Capture the cell that displays the provided text and extract its [X, Y] central coordinate. 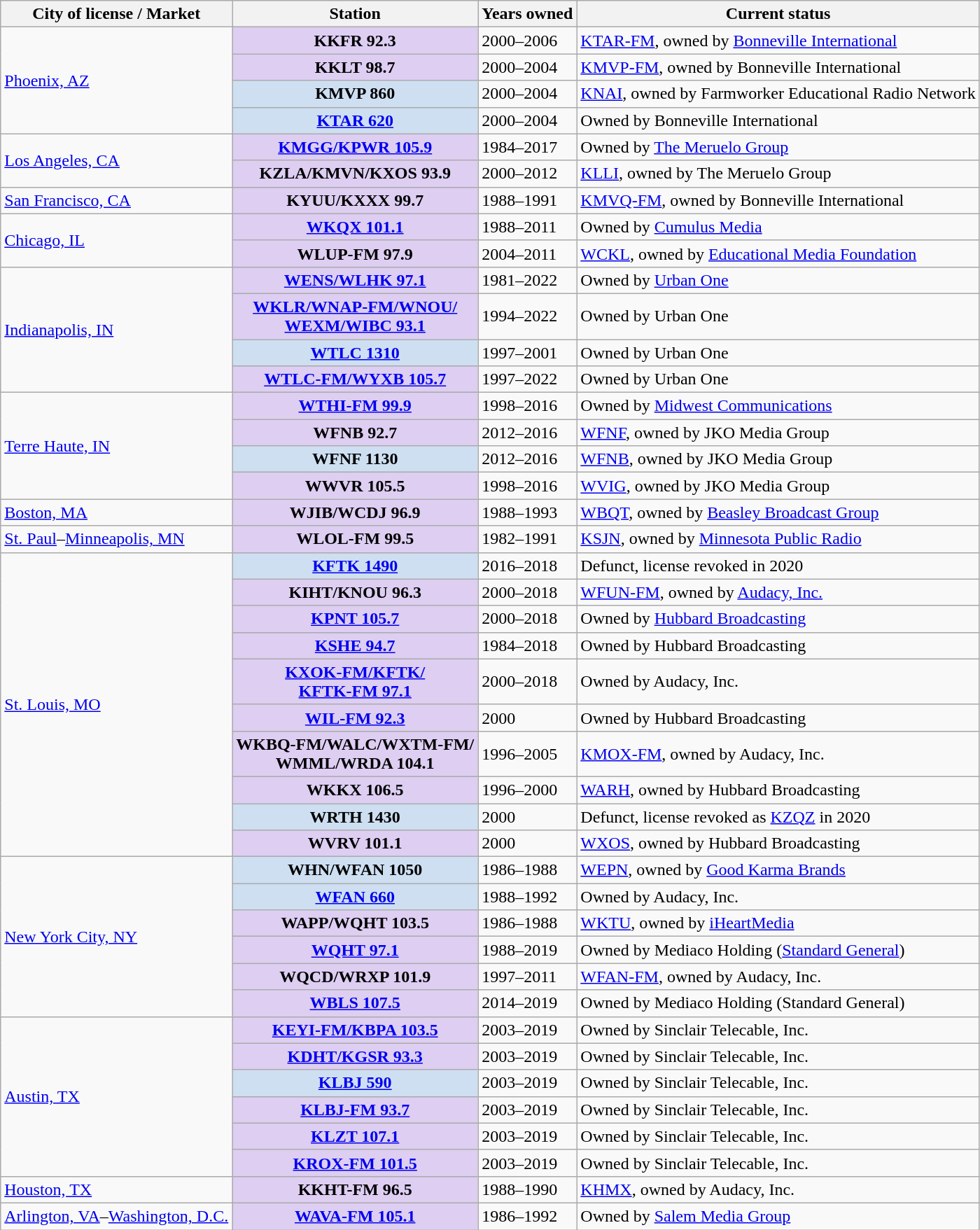
KKFR 92.3 [356, 41]
Owned by Bonneville International [778, 120]
KTAR 620 [356, 120]
1988–1990 [528, 1189]
Defunct, license revoked as KZQZ in 2020 [778, 817]
St. Paul–Minneapolis, MN [116, 539]
KZLA/KMVN/KXOS 93.9 [356, 174]
1986–1992 [528, 1216]
WVRV 101.1 [356, 844]
Owned by Salem Media Group [778, 1216]
KSJN, owned by Minnesota Public Radio [778, 539]
Los Angeles, CA [116, 160]
1982–1991 [528, 539]
WVIG, owned by JKO Media Group [778, 486]
KHMX, owned by Audacy, Inc. [778, 1189]
WJIB/WCDJ 96.9 [356, 512]
1988–1992 [528, 897]
2000–2006 [528, 41]
1988–1991 [528, 200]
KMVP-FM, owned by Bonneville International [778, 67]
1996–2000 [528, 790]
Owned by The Meruelo Group [778, 147]
1994–2022 [528, 316]
WQHT 97.1 [356, 950]
WKKX 106.5 [356, 790]
WFNF 1130 [356, 459]
WIL-FM 92.3 [356, 718]
1984–2018 [528, 645]
WKQX 101.1 [356, 227]
KNAI, owned by Farmworker Educational Radio Network [778, 94]
WLUP-FM 97.9 [356, 253]
KPNT 105.7 [356, 619]
KFTK 1490 [356, 566]
KSHE 94.7 [356, 645]
1988–2011 [528, 227]
WRTH 1430 [356, 817]
New York City, NY [116, 937]
WKBQ-FM/WALC/WXTM-FM/WMML/WRDA 104.1 [356, 753]
WFAN 660 [356, 897]
Owned by Midwest Communications [778, 406]
WTLC-FM/WYXB 105.7 [356, 379]
WXOS, owned by Hubbard Broadcasting [778, 844]
1981–2022 [528, 280]
Austin, TX [116, 1096]
WWVR 105.5 [356, 486]
WFNB, owned by JKO Media Group [778, 459]
WCKL, owned by Educational Media Foundation [778, 253]
Phoenix, AZ [116, 81]
KMVP 860 [356, 94]
KEYI-FM/KBPA 103.5 [356, 1030]
WHN/WFAN 1050 [356, 870]
Arlington, VA–Washington, D.C. [116, 1216]
2014–2019 [528, 1003]
KDHT/KGSR 93.3 [356, 1056]
St. Louis, MO [116, 704]
Chicago, IL [116, 240]
WAPP/WQHT 103.5 [356, 923]
KMVQ-FM, owned by Bonneville International [778, 200]
Station [356, 14]
WARH, owned by Hubbard Broadcasting [778, 790]
WKLR/WNAP-FM/WNOU/WEXM/WIBC 93.1 [356, 316]
1997–2001 [528, 352]
WFNF, owned by JKO Media Group [778, 433]
WBQT, owned by Beasley Broadcast Group [778, 512]
WEPN, owned by Good Karma Brands [778, 870]
1997–2022 [528, 379]
KROX-FM 101.5 [356, 1163]
2000–2012 [528, 174]
San Francisco, CA [116, 200]
WFNB 92.7 [356, 433]
WFAN-FM, owned by Audacy, Inc. [778, 977]
Defunct, license revoked in 2020 [778, 566]
WQCD/WRXP 101.9 [356, 977]
1996–2005 [528, 753]
KLBJ-FM 93.7 [356, 1110]
WTLC 1310 [356, 352]
KKLT 98.7 [356, 67]
KTAR-FM, owned by Bonneville International [778, 41]
KLLI, owned by The Meruelo Group [778, 174]
KLZT 107.1 [356, 1136]
Houston, TX [116, 1189]
WKTU, owned by iHeartMedia [778, 923]
WENS/WLHK 97.1 [356, 280]
WLOL-FM 99.5 [356, 539]
1997–2011 [528, 977]
Terre Haute, IN [116, 446]
1984–2017 [528, 147]
KXOK-FM/KFTK/KFTK-FM 97.1 [356, 682]
KKHT-FM 96.5 [356, 1189]
Years owned [528, 14]
WBLS 107.5 [356, 1003]
Indianapolis, IN [116, 329]
1988–1993 [528, 512]
KLBJ 590 [356, 1083]
1988–2019 [528, 950]
City of license / Market [116, 14]
KMOX-FM, owned by Audacy, Inc. [778, 753]
2004–2011 [528, 253]
KMGG/KPWR 105.9 [356, 147]
2016–2018 [528, 566]
WTHI-FM 99.9 [356, 406]
WFUN-FM, owned by Audacy, Inc. [778, 592]
WAVA-FM 105.1 [356, 1216]
Boston, MA [116, 512]
Current status [778, 14]
KIHT/KNOU 96.3 [356, 592]
KYUU/KXXX 99.7 [356, 200]
Owned by Cumulus Media [778, 227]
